Pinpoint the cell where the given text exists, returning its (X, Y) midpoint coordinate. 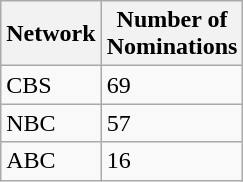
69 (172, 85)
Number ofNominations (172, 34)
CBS (51, 85)
16 (172, 161)
Network (51, 34)
57 (172, 123)
NBC (51, 123)
ABC (51, 161)
